Scan for the cell matching the given text and deliver its (x, y) coordinate at center. 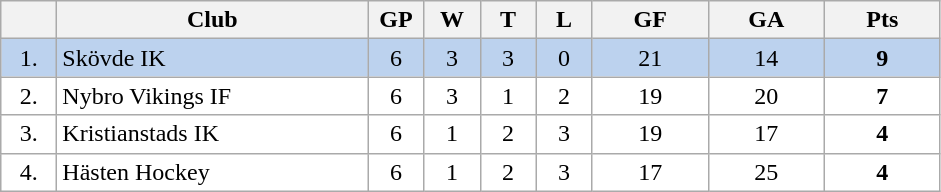
20 (766, 96)
Pts (882, 20)
21 (650, 58)
3. (29, 134)
7 (882, 96)
Nybro Vikings IF (212, 96)
GP (396, 20)
W (452, 20)
Skövde IK (212, 58)
Kristianstads IK (212, 134)
Hästen Hockey (212, 172)
9 (882, 58)
T (508, 20)
Club (212, 20)
L (564, 20)
25 (766, 172)
GF (650, 20)
1. (29, 58)
GA (766, 20)
4. (29, 172)
14 (766, 58)
2. (29, 96)
0 (564, 58)
